Scan for the cell matching the given text and deliver its [X, Y] coordinate at center. 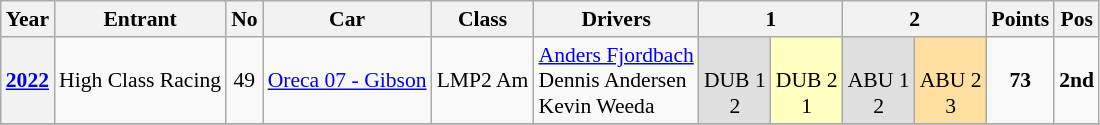
ABU 12 [879, 80]
High Class Racing [140, 80]
Drivers [616, 19]
49 [244, 80]
2 [915, 19]
Anders Fjordbach Dennis Andersen Kevin Weeda [616, 80]
ABU 23 [951, 80]
DUB 21 [807, 80]
Class [483, 19]
Pos [1076, 19]
Oreca 07 - Gibson [348, 80]
Points [1021, 19]
73 [1021, 80]
Car [348, 19]
LMP2 Am [483, 80]
No [244, 19]
Year [28, 19]
Entrant [140, 19]
2022 [28, 80]
1 [771, 19]
DUB 12 [735, 80]
2nd [1076, 80]
